Return [x, y] of the center of cell containing provided text 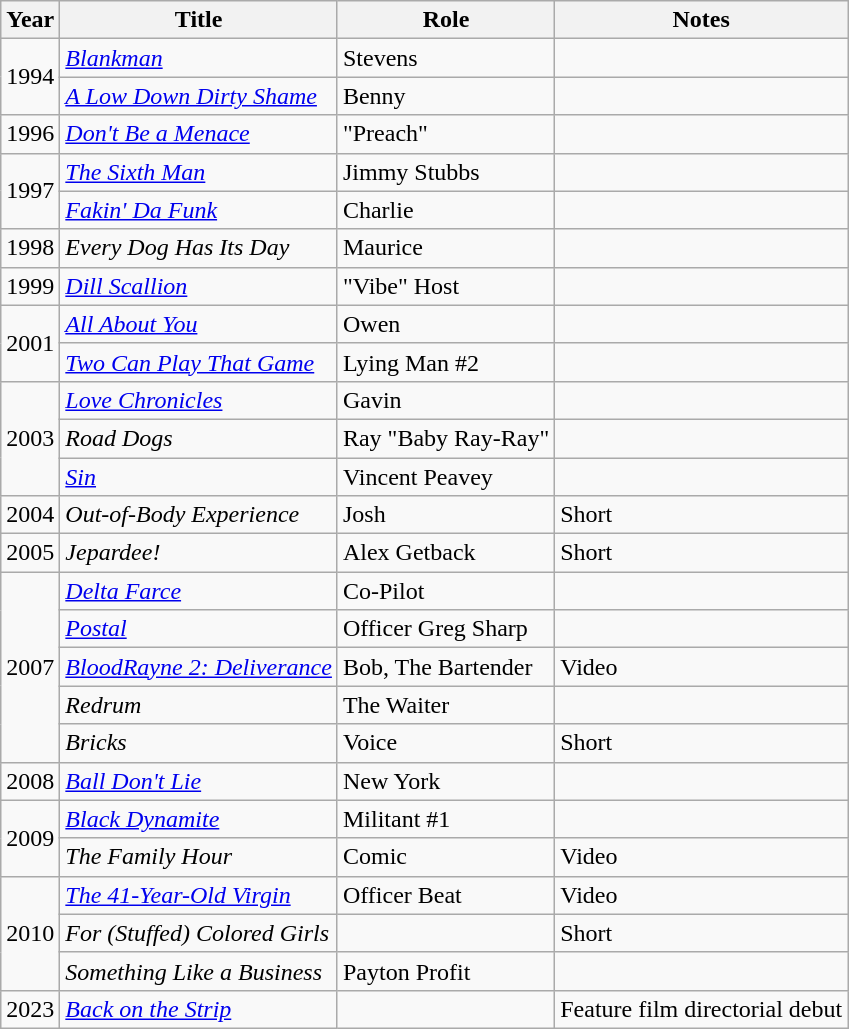
Don't Be a Menace [199, 134]
All About You [199, 324]
Ray "Baby Ray-Ray" [446, 438]
Voice [446, 743]
1997 [30, 191]
Ball Don't Lie [199, 781]
1999 [30, 286]
The Sixth Man [199, 172]
Postal [199, 629]
Role [446, 20]
Something Like a Business [199, 971]
2005 [30, 553]
Benny [446, 96]
Dill Scallion [199, 286]
Two Can Play That Game [199, 362]
Black Dynamite [199, 819]
Blankman [199, 58]
Josh [446, 515]
1998 [30, 248]
Title [199, 20]
Notes [702, 20]
Sin [199, 477]
1996 [30, 134]
For (Stuffed) Colored Girls [199, 933]
1994 [30, 77]
The 41-Year-Old Virgin [199, 895]
Bricks [199, 743]
Stevens [446, 58]
Officer Beat [446, 895]
The Waiter [446, 705]
Officer Greg Sharp [446, 629]
Back on the Strip [199, 1009]
"Preach" [446, 134]
2007 [30, 667]
Payton Profit [446, 971]
New York [446, 781]
2009 [30, 838]
Co-Pilot [446, 591]
Militant #1 [446, 819]
Year [30, 20]
The Family Hour [199, 857]
Love Chronicles [199, 400]
Feature film directorial debut [702, 1009]
"Vibe" Host [446, 286]
BloodRayne 2: Deliverance [199, 667]
Charlie [446, 210]
2010 [30, 933]
Comic [446, 857]
Jimmy Stubbs [446, 172]
Jepardee! [199, 553]
Bob, The Bartender [446, 667]
2001 [30, 343]
2003 [30, 438]
Alex Getback [446, 553]
Redrum [199, 705]
Out-of-Body Experience [199, 515]
Fakin' Da Funk [199, 210]
2008 [30, 781]
Lying Man #2 [446, 362]
Gavin [446, 400]
Maurice [446, 248]
Owen [446, 324]
Road Dogs [199, 438]
A Low Down Dirty Shame [199, 96]
Every Dog Has Its Day [199, 248]
2004 [30, 515]
Vincent Peavey [446, 477]
Delta Farce [199, 591]
2023 [30, 1009]
